Detect which cell encompasses the target text, then output its [x, y] center coordinate. 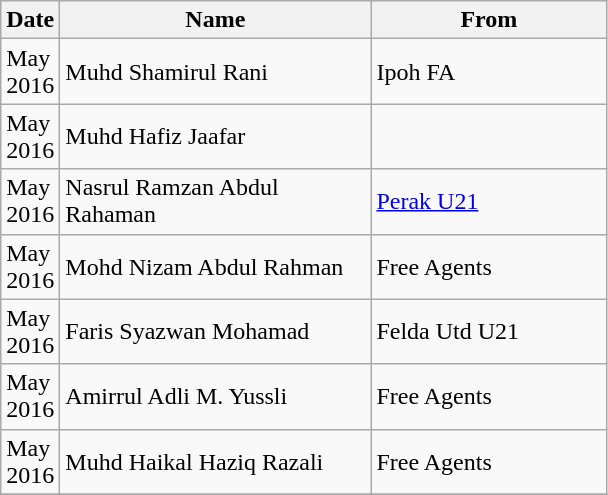
Ipoh FA [489, 72]
Amirrul Adli M. Yussli [216, 396]
Mohd Nizam Abdul Rahman [216, 266]
Nasrul Ramzan Abdul Rahaman [216, 202]
Felda Utd U21 [489, 332]
Muhd Shamirul Rani [216, 72]
Faris Syazwan Mohamad [216, 332]
Perak U21 [489, 202]
Name [216, 20]
Muhd Haikal Haziq Razali [216, 462]
Date [30, 20]
From [489, 20]
Muhd Hafiz Jaafar [216, 136]
